Locate the cell with the specified text and output its [x, y] center coordinate. 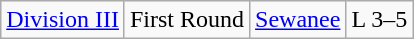
Sewanee [298, 20]
L 3–5 [380, 20]
First Round [186, 20]
Division III [63, 20]
